Determine the (X, Y) coordinate at the center of the cell enclosing the given text.  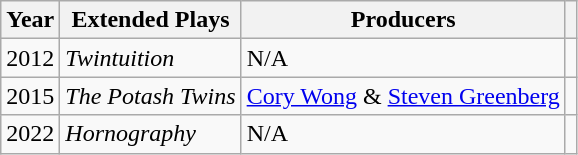
Producers (403, 20)
Twintuition (150, 58)
Hornography (150, 134)
2012 (30, 58)
2015 (30, 96)
The Potash Twins (150, 96)
2022 (30, 134)
Cory Wong & Steven Greenberg (403, 96)
Extended Plays (150, 20)
Year (30, 20)
